Scan for the cell matching the given text and deliver its [X, Y] coordinate at center. 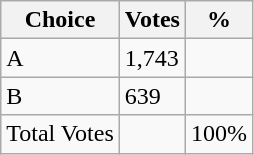
Total Votes [60, 134]
639 [152, 96]
1,743 [152, 58]
Votes [152, 20]
A [60, 58]
100% [218, 134]
Choice [60, 20]
% [218, 20]
B [60, 96]
